Return the (x, y) coordinate for the center point of the cell that contains the specified text.  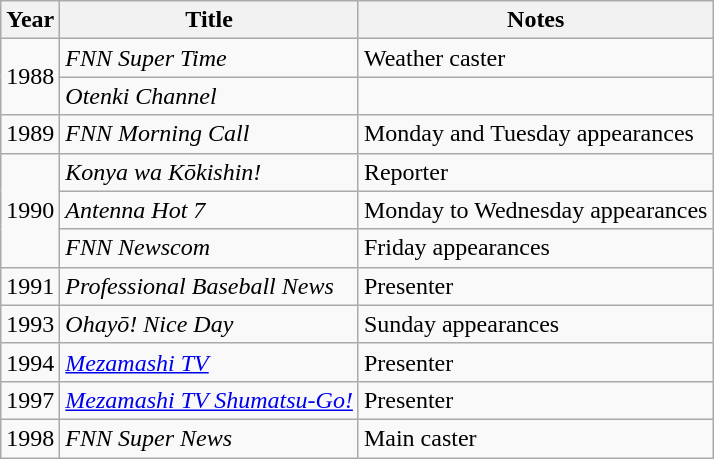
Reporter (536, 172)
FNN Newscom (210, 248)
1993 (30, 324)
Otenki Channel (210, 96)
Friday appearances (536, 248)
FNN Super News (210, 438)
1991 (30, 286)
FNN Super Time (210, 58)
Weather caster (536, 58)
FNN Morning Call (210, 134)
Main caster (536, 438)
1997 (30, 400)
Professional Baseball News (210, 286)
Antenna Hot 7 (210, 210)
1998 (30, 438)
Title (210, 20)
Notes (536, 20)
Ohayō! Nice Day (210, 324)
Mezamashi TV Shumatsu-Go! (210, 400)
Sunday appearances (536, 324)
Konya wa Kōkishin! (210, 172)
1989 (30, 134)
Monday to Wednesday appearances (536, 210)
1988 (30, 77)
Year (30, 20)
1994 (30, 362)
Monday and Tuesday appearances (536, 134)
1990 (30, 210)
Mezamashi TV (210, 362)
